Return the (X, Y) coordinate for the center point of the cell that contains the specified text.  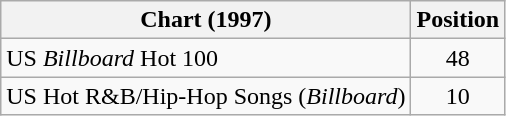
Chart (1997) (206, 20)
48 (458, 58)
10 (458, 96)
Position (458, 20)
US Billboard Hot 100 (206, 58)
US Hot R&B/Hip-Hop Songs (Billboard) (206, 96)
